From the cell containing the given text, extract its center point as (x, y) coordinate. 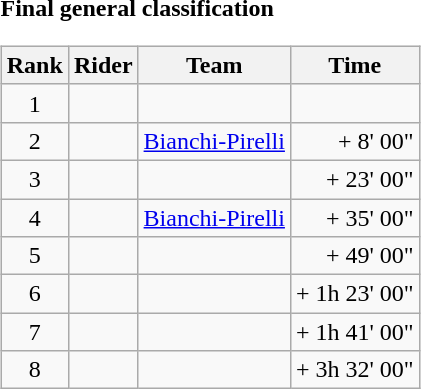
6 (34, 294)
+ 8' 00" (354, 141)
4 (34, 217)
+ 23' 00" (354, 179)
Time (354, 65)
3 (34, 179)
Rider (103, 65)
+ 3h 32' 00" (354, 370)
Rank (34, 65)
+ 49' 00" (354, 256)
+ 1h 41' 00" (354, 332)
8 (34, 370)
+ 35' 00" (354, 217)
5 (34, 256)
7 (34, 332)
1 (34, 103)
2 (34, 141)
Team (214, 65)
+ 1h 23' 00" (354, 294)
